For the text-containing cell, return its midpoint in [x, y] coordinate format. 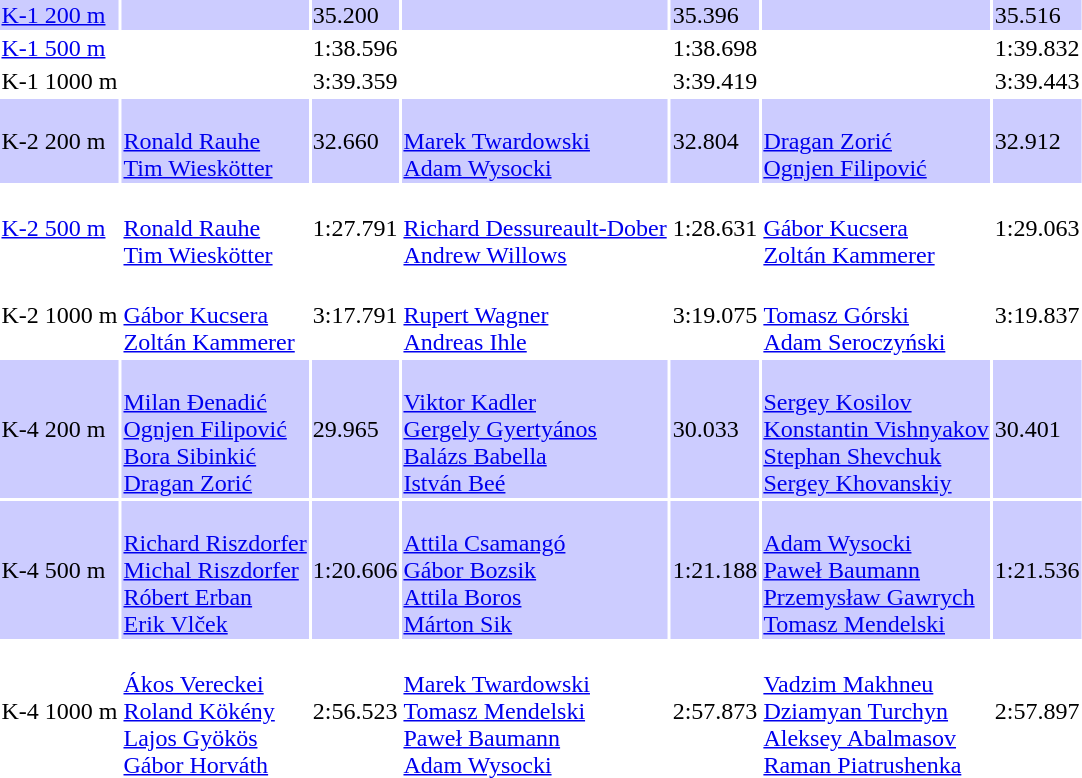
K-2 200 m [60, 141]
K-1 500 m [60, 48]
30.401 [1037, 429]
K-4 500 m [60, 570]
Milan ĐenadićOgnjen FilipovićBora SibinkićDragan Zorić [215, 429]
1:38.698 [715, 48]
35.516 [1037, 15]
1:21.536 [1037, 570]
1:21.188 [715, 570]
Adam WysockiPaweł BaumannPrzemysław GawrychTomasz Mendelski [876, 570]
Richard RiszdorferMichal RiszdorferRóbert ErbanErik Vlček [215, 570]
29.965 [355, 429]
Viktor KadlerGergely GyertyánosBalázs BabellaIstván Beé [535, 429]
K-2 1000 m [60, 315]
K-2 500 m [60, 228]
Rupert WagnerAndreas Ihle [535, 315]
Attila CsamangóGábor BozsikAttila BorosMárton Sik [535, 570]
30.033 [715, 429]
Tomasz GórskiAdam Seroczyński [876, 315]
35.396 [715, 15]
1:28.631 [715, 228]
Dragan ZorićOgnjen Filipović [876, 141]
K-1 200 m [60, 15]
1:27.791 [355, 228]
1:29.063 [1037, 228]
3:19.075 [715, 315]
Richard Dessureault-DoberAndrew Willows [535, 228]
32.660 [355, 141]
3:39.359 [355, 81]
3:39.443 [1037, 81]
Marek TwardowskiAdam Wysocki [535, 141]
Sergey KosilovKonstantin VishnyakovStephan ShevchukSergey Khovanskiy [876, 429]
1:38.596 [355, 48]
1:20.606 [355, 570]
35.200 [355, 15]
32.912 [1037, 141]
32.804 [715, 141]
3:39.419 [715, 81]
K-1 1000 m [60, 81]
3:19.837 [1037, 315]
1:39.832 [1037, 48]
K-4 200 m [60, 429]
3:17.791 [355, 315]
